Capture the cell that displays the provided text and extract its [x, y] central coordinate. 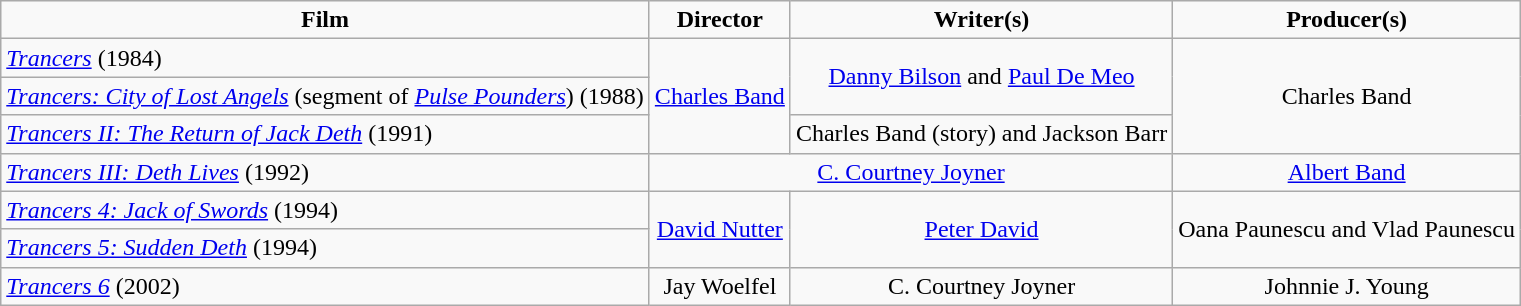
Film [326, 20]
Oana Paunescu and Vlad Paunescu [1347, 229]
Johnnie J. Young [1347, 286]
Producer(s) [1347, 20]
Trancers 5: Sudden Deth (1994) [326, 248]
Trancers: City of Lost Angels (segment of Pulse Pounders) (1988) [326, 96]
Jay Woelfel [720, 286]
Danny Bilson and Paul De Meo [981, 77]
Trancers II: The Return of Jack Deth (1991) [326, 134]
Director [720, 20]
David Nutter [720, 229]
Trancers 4: Jack of Swords (1994) [326, 210]
Trancers 6 (2002) [326, 286]
Charles Band (story) and Jackson Barr [981, 134]
Trancers (1984) [326, 58]
Trancers III: Deth Lives (1992) [326, 172]
Writer(s) [981, 20]
Peter David [981, 229]
Albert Band [1347, 172]
